Pinpoint the cell where the given text exists, returning its [X, Y] midpoint coordinate. 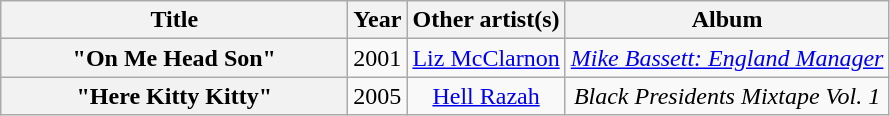
Black Presidents Mixtape Vol. 1 [727, 96]
"On Me Head Son" [174, 58]
Hell Razah [486, 96]
"Here Kitty Kitty" [174, 96]
Other artist(s) [486, 20]
2005 [378, 96]
Year [378, 20]
2001 [378, 58]
Album [727, 20]
Liz McClarnon [486, 58]
Title [174, 20]
Mike Bassett: England Manager [727, 58]
